Identify which cell holds the provided text, then report its [X, Y] central coordinate. 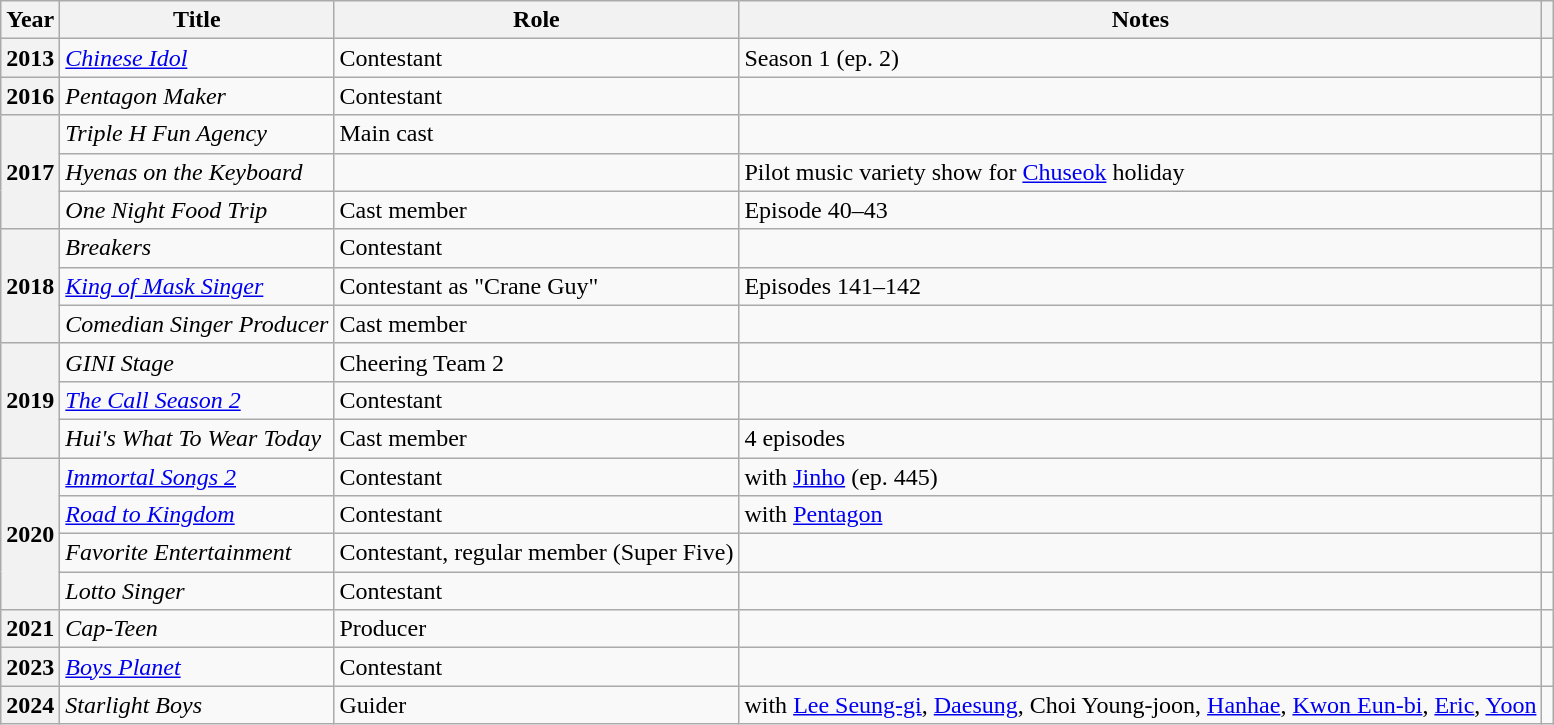
One Night Food Trip [197, 210]
Boys Planet [197, 667]
Episode 40–43 [1140, 210]
Comedian Singer Producer [197, 324]
Cap-Teen [197, 629]
Triple H Fun Agency [197, 134]
The Call Season 2 [197, 400]
Immortal Songs 2 [197, 477]
Notes [1140, 20]
Lotto Singer [197, 591]
with Lee Seung-gi, Daesung, Choi Young-joon, Hanhae, Kwon Eun-bi, Eric, Yoon [1140, 705]
Starlight Boys [197, 705]
with Jinho (ep. 445) [1140, 477]
Chinese Idol [197, 58]
2019 [30, 400]
Breakers [197, 248]
2016 [30, 96]
Hyenas on the Keyboard [197, 172]
Title [197, 20]
4 episodes [1140, 438]
Favorite Entertainment [197, 553]
Cheering Team 2 [536, 362]
Year [30, 20]
Main cast [536, 134]
2013 [30, 58]
2023 [30, 667]
Contestant, regular member (Super Five) [536, 553]
with Pentagon [1140, 515]
Season 1 (ep. 2) [1140, 58]
2021 [30, 629]
Pentagon Maker [197, 96]
Guider [536, 705]
Producer [536, 629]
Pilot music variety show for Chuseok holiday [1140, 172]
2020 [30, 534]
Hui's What To Wear Today [197, 438]
GINI Stage [197, 362]
Episodes 141–142 [1140, 286]
Role [536, 20]
2018 [30, 286]
Contestant as "Crane Guy" [536, 286]
King of Mask Singer [197, 286]
2017 [30, 172]
2024 [30, 705]
Road to Kingdom [197, 515]
